Identify which cell holds the provided text, then report its [X, Y] central coordinate. 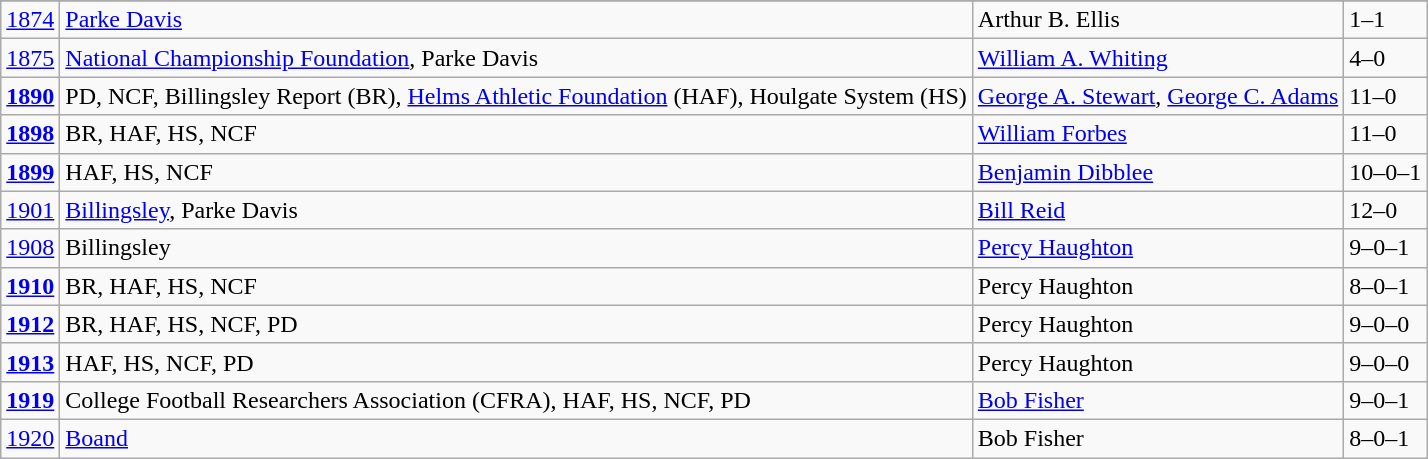
Parke Davis [516, 20]
National Championship Foundation, Parke Davis [516, 58]
1913 [30, 362]
1920 [30, 438]
12–0 [1386, 210]
Billingsley [516, 248]
College Football Researchers Association (CFRA), HAF, HS, NCF, PD [516, 400]
PD, NCF, Billingsley Report (BR), Helms Athletic Foundation (HAF), Houlgate System (HS) [516, 96]
HAF, HS, NCF [516, 172]
1919 [30, 400]
1912 [30, 324]
1898 [30, 134]
Arthur B. Ellis [1158, 20]
George A. Stewart, George C. Adams [1158, 96]
4–0 [1386, 58]
Bill Reid [1158, 210]
Boand [516, 438]
Benjamin Dibblee [1158, 172]
1890 [30, 96]
Billingsley, Parke Davis [516, 210]
1899 [30, 172]
HAF, HS, NCF, PD [516, 362]
William Forbes [1158, 134]
BR, HAF, HS, NCF, PD [516, 324]
1–1 [1386, 20]
1875 [30, 58]
1901 [30, 210]
William A. Whiting [1158, 58]
10–0–1 [1386, 172]
1910 [30, 286]
1908 [30, 248]
1874 [30, 20]
